Scan for the cell matching the given text and deliver its (X, Y) coordinate at center. 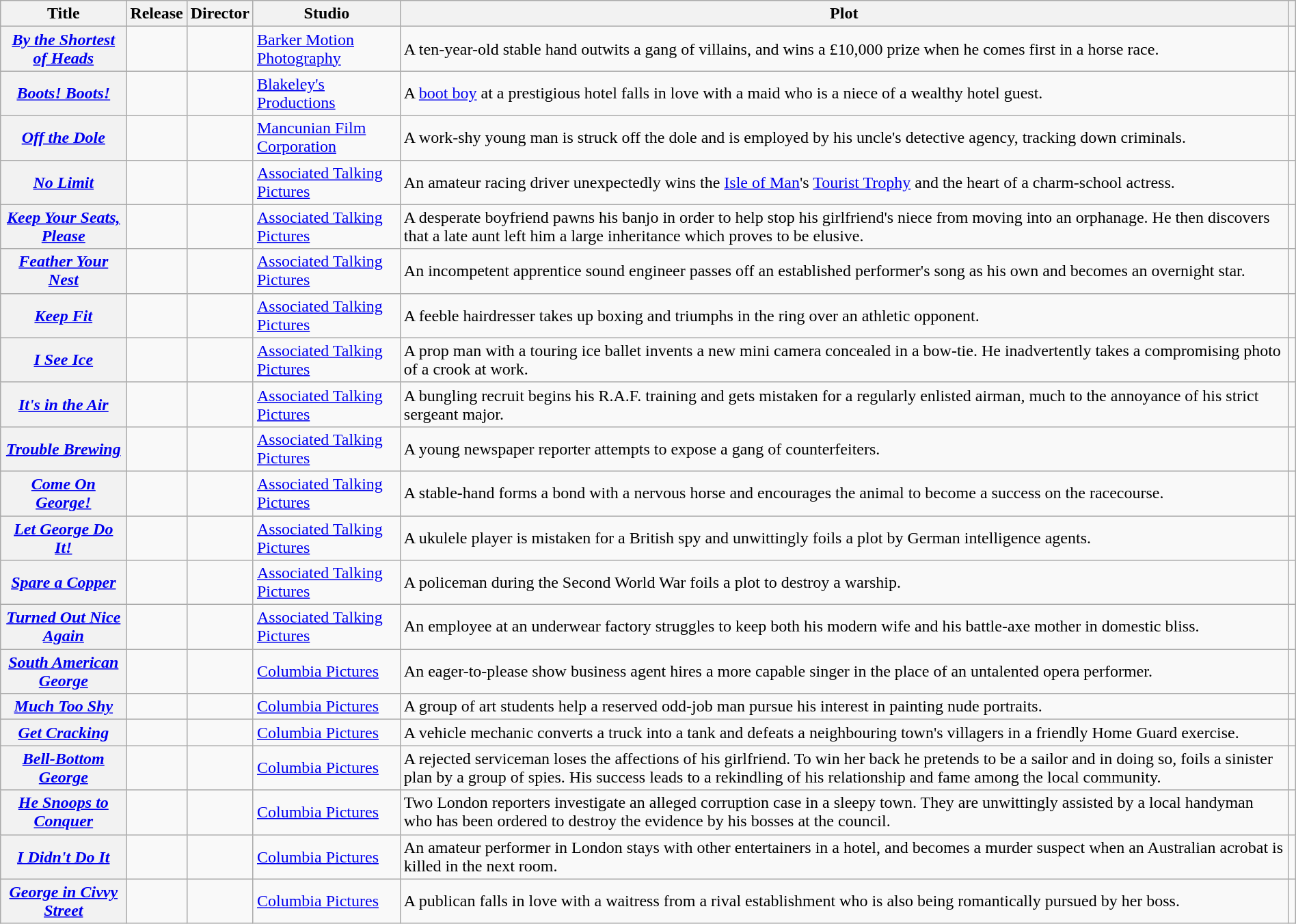
Title (64, 14)
An eager-to-please show business agent hires a more capable singer in the place of an untalented opera performer. (843, 671)
A stable-hand forms a bond with a nervous horse and encourages the animal to become a success on the racecourse. (843, 493)
A group of art students help a reserved odd-job man pursue his interest in painting nude portraits. (843, 707)
Turned Out Nice Again (64, 627)
Mancunian Film Corporation (327, 138)
Off the Dole (64, 138)
A policeman during the Second World War foils a plot to destroy a warship. (843, 582)
By the Shortest of Heads (64, 49)
An incompetent apprentice sound engineer passes off an established performer's song as his own and becomes an overnight star. (843, 271)
Feather Your Nest (64, 271)
Get Cracking (64, 733)
No Limit (64, 182)
Trouble Brewing (64, 448)
Studio (327, 14)
Keep Fit (64, 316)
A boot boy at a prestigious hotel falls in love with a maid who is a niece of a wealthy hotel guest. (843, 93)
I See Ice (64, 359)
A feeble hairdresser takes up boxing and triumphs in the ring over an athletic opponent. (843, 316)
He Snoops to Conquer (64, 812)
A young newspaper reporter attempts to expose a gang of counterfeiters. (843, 448)
Keep Your Seats, Please (64, 227)
Plot (843, 14)
Let George Do It! (64, 537)
I Didn't Do It (64, 857)
An employee at an underwear factory struggles to keep both his modern wife and his battle-axe mother in domestic bliss. (843, 627)
Spare a Copper (64, 582)
Director (220, 14)
A vehicle mechanic converts a truck into a tank and defeats a neighbouring town's villagers in a friendly Home Guard exercise. (843, 733)
A bungling recruit begins his R.A.F. training and gets mistaken for a regularly enlisted airman, much to the annoyance of his strict sergeant major. (843, 405)
Come On George! (64, 493)
Bell-Bottom George (64, 768)
Release (157, 14)
A work-shy young man is struck off the dole and is employed by his uncle's detective agency, tracking down criminals. (843, 138)
South American George (64, 671)
George in Civvy Street (64, 901)
A publican falls in love with a waitress from a rival establishment who is also being romantically pursued by her boss. (843, 901)
A ukulele player is mistaken for a British spy and unwittingly foils a plot by German intelligence agents. (843, 537)
Boots! Boots! (64, 93)
Much Too Shy (64, 707)
Barker Motion Photography (327, 49)
An amateur racing driver unexpectedly wins the Isle of Man's Tourist Trophy and the heart of a charm-school actress. (843, 182)
Blakeley's Productions (327, 93)
It's in the Air (64, 405)
A ten-year-old stable hand outwits a gang of villains, and wins a £10,000 prize when he comes first in a horse race. (843, 49)
